Pinpoint the cell where the given text exists, returning its (x, y) midpoint coordinate. 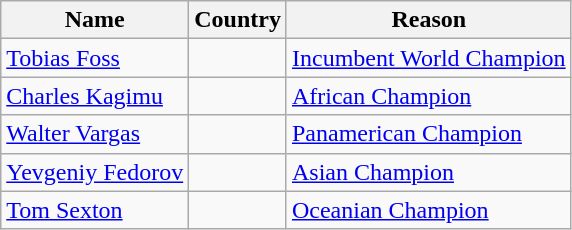
Oceanian Champion (428, 210)
Incumbent World Champion (428, 58)
Name (95, 20)
Country (238, 20)
Reason (428, 20)
Panamerican Champion (428, 134)
Walter Vargas (95, 134)
Tobias Foss (95, 58)
Asian Champion (428, 172)
Tom Sexton (95, 210)
Yevgeniy Fedorov (95, 172)
Charles Kagimu (95, 96)
African Champion (428, 96)
